From the cell containing the given text, extract its center point as (X, Y) coordinate. 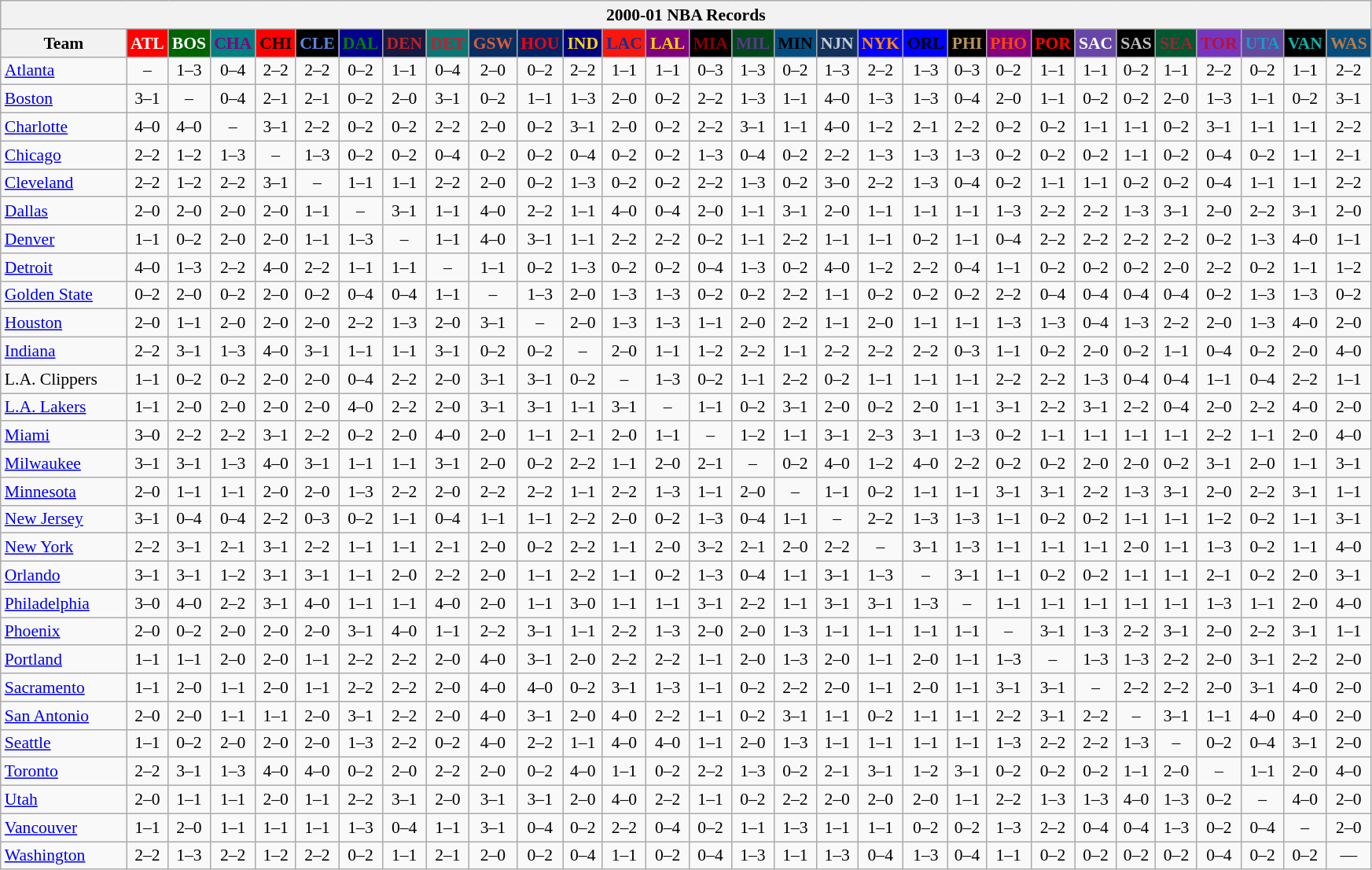
Portland (64, 660)
SAS (1136, 43)
DAL (361, 43)
DEN (404, 43)
CLE (318, 43)
Vancouver (64, 828)
Dallas (64, 212)
TOR (1219, 43)
SAC (1096, 43)
LAL (668, 43)
ATL (148, 43)
NYK (881, 43)
Miami (64, 436)
Team (64, 43)
IND (583, 43)
NJN (837, 43)
CHI (275, 43)
3–2 (710, 547)
Seattle (64, 743)
CHA (233, 43)
Utah (64, 800)
2–3 (881, 436)
San Antonio (64, 716)
SEA (1176, 43)
Cleveland (64, 183)
PHI (967, 43)
MIN (795, 43)
Washington (64, 856)
Indiana (64, 352)
Minnesota (64, 492)
Orlando (64, 576)
MIA (710, 43)
LAC (624, 43)
Atlanta (64, 71)
Toronto (64, 772)
POR (1053, 43)
L.A. Clippers (64, 379)
MIL (753, 43)
BOS (189, 43)
Charlotte (64, 127)
GSW (494, 43)
Houston (64, 323)
New York (64, 547)
Phoenix (64, 632)
UTA (1263, 43)
Boston (64, 99)
Milwaukee (64, 463)
DET (448, 43)
Chicago (64, 155)
Detroit (64, 267)
2000-01 NBA Records (686, 15)
L.A. Lakers (64, 407)
New Jersey (64, 519)
Philadelphia (64, 603)
Denver (64, 239)
HOU (539, 43)
Golden State (64, 295)
WAS (1349, 43)
VAN (1305, 43)
ORL (926, 43)
PHO (1008, 43)
Sacramento (64, 688)
— (1349, 856)
